Determine the [X, Y] coordinate at the center of the cell enclosing the given text.  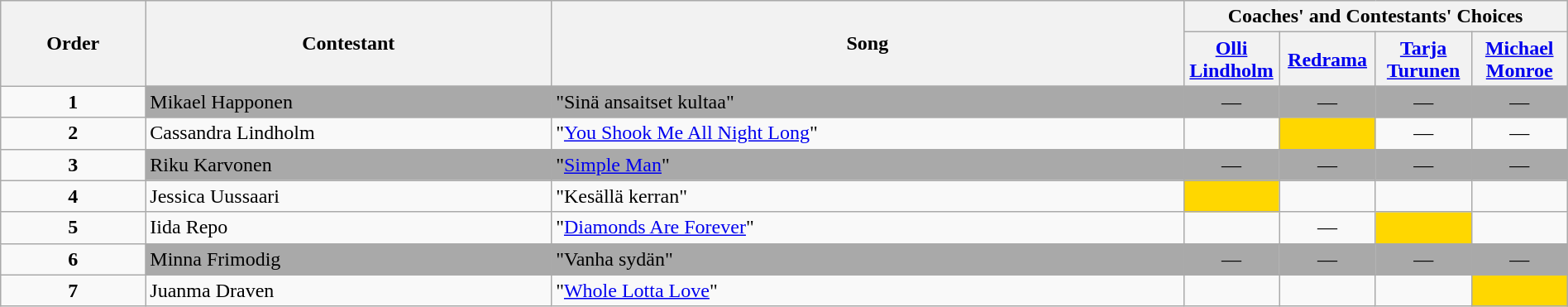
Jessica Uussaari [349, 196]
Order [73, 43]
"Kesällä kerran" [868, 196]
Coaches' and Contestants' Choices [1375, 17]
4 [73, 196]
"Vanha sydän" [868, 259]
Tarja Turunen [1423, 60]
"Sinä ansaitset kultaa" [868, 102]
Michael Monroe [1519, 60]
"You Shook Me All Night Long" [868, 133]
Redrama [1327, 60]
Juanma Draven [349, 290]
Riku Karvonen [349, 165]
Mikael Happonen [349, 102]
"Whole Lotta Love" [868, 290]
5 [73, 228]
3 [73, 165]
2 [73, 133]
"Simple Man" [868, 165]
Minna Frimodig [349, 259]
"Diamonds Are Forever" [868, 228]
6 [73, 259]
Cassandra Lindholm [349, 133]
Contestant [349, 43]
1 [73, 102]
Song [868, 43]
Olli Lindholm [1231, 60]
7 [73, 290]
Iida Repo [349, 228]
